Scan for the cell matching the given text and deliver its (X, Y) coordinate at center. 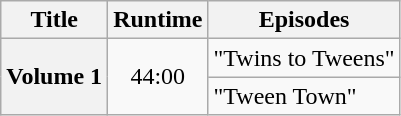
Episodes (304, 20)
Runtime (158, 20)
Title (54, 20)
"Tween Town" (304, 96)
44:00 (158, 77)
"Twins to Tweens" (304, 58)
Volume 1 (54, 77)
